Output the [x, y] coordinate of the center of the cell containing the given text.  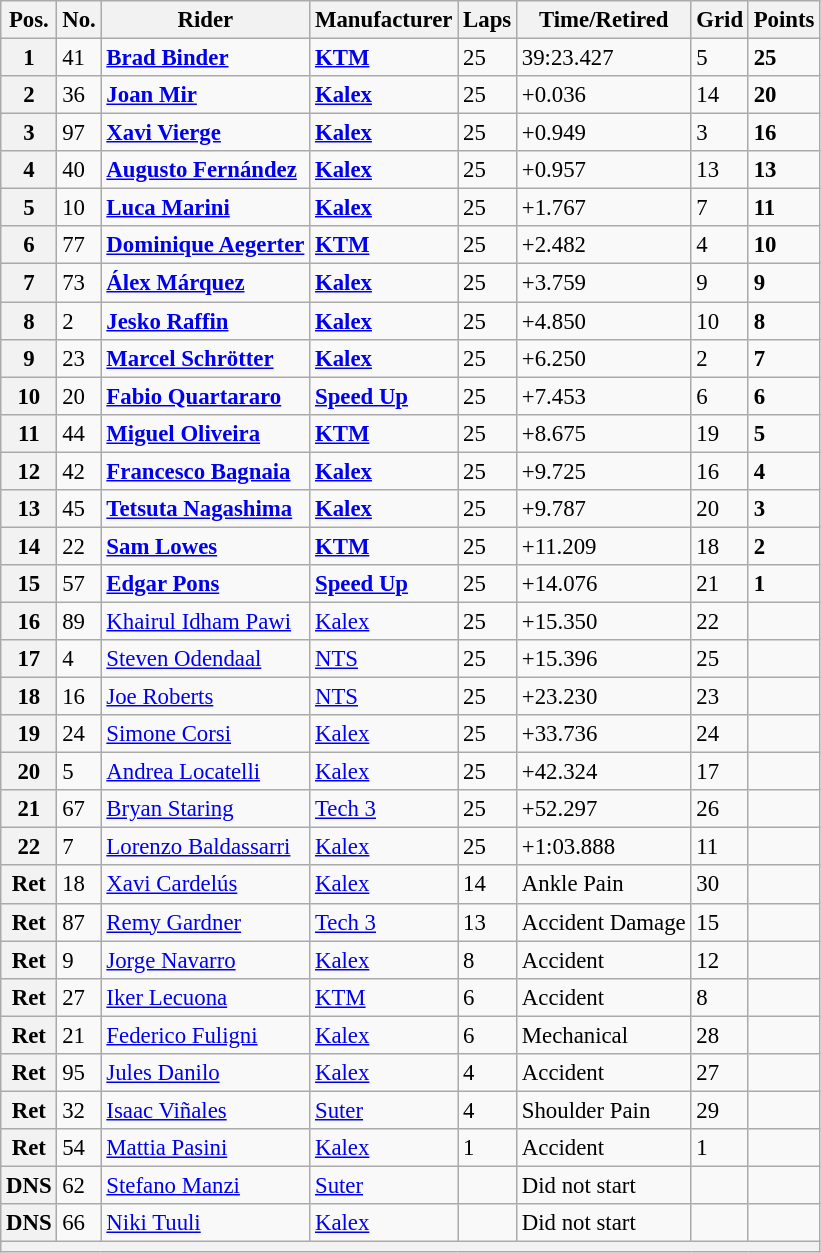
Bryan Staring [206, 809]
Stefano Manzi [206, 1185]
Jesko Raffin [206, 321]
32 [79, 1110]
+9.787 [604, 509]
62 [79, 1185]
87 [79, 922]
+0.949 [604, 133]
Tetsuta Nagashima [206, 509]
+11.209 [604, 546]
44 [79, 433]
95 [79, 1073]
Remy Gardner [206, 922]
73 [79, 283]
+1.767 [604, 208]
+14.076 [604, 584]
Time/Retired [604, 20]
+15.396 [604, 659]
Sam Lowes [206, 546]
Augusto Fernández [206, 170]
Jorge Navarro [206, 960]
Khairul Idham Pawi [206, 621]
+3.759 [604, 283]
+6.250 [604, 358]
Francesco Bagnaia [206, 471]
Dominique Aegerter [206, 245]
+2.482 [604, 245]
Niki Tuuli [206, 1223]
+8.675 [604, 433]
Jules Danilo [206, 1073]
Fabio Quartararo [206, 396]
29 [720, 1110]
+15.350 [604, 621]
Mechanical [604, 1035]
30 [720, 885]
77 [79, 245]
Miguel Oliveira [206, 433]
+33.736 [604, 734]
54 [79, 1148]
26 [720, 809]
45 [79, 509]
+9.725 [604, 471]
Simone Corsi [206, 734]
Xavi Vierge [206, 133]
Andrea Locatelli [206, 772]
Rider [206, 20]
+7.453 [604, 396]
+0.036 [604, 95]
Marcel Schrötter [206, 358]
Isaac Viñales [206, 1110]
Shoulder Pain [604, 1110]
Xavi Cardelús [206, 885]
Laps [488, 20]
67 [79, 809]
57 [79, 584]
Accident Damage [604, 922]
89 [79, 621]
97 [79, 133]
+52.297 [604, 809]
+42.324 [604, 772]
Álex Márquez [206, 283]
No. [79, 20]
Points [784, 20]
42 [79, 471]
Manufacturer [384, 20]
Mattia Pasini [206, 1148]
36 [79, 95]
Joe Roberts [206, 697]
40 [79, 170]
Ankle Pain [604, 885]
28 [720, 1035]
66 [79, 1223]
+0.957 [604, 170]
Steven Odendaal [206, 659]
Brad Binder [206, 58]
39:23.427 [604, 58]
+1:03.888 [604, 847]
+4.850 [604, 321]
Edgar Pons [206, 584]
Grid [720, 20]
+23.230 [604, 697]
Iker Lecuona [206, 997]
Lorenzo Baldassarri [206, 847]
Joan Mir [206, 95]
Luca Marini [206, 208]
Pos. [29, 20]
Federico Fuligni [206, 1035]
41 [79, 58]
